Search for the cell housing the specified text and yield its (X, Y) center coordinate. 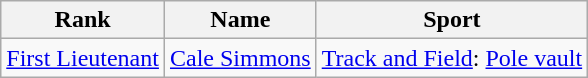
Track and Field: Pole vault (452, 58)
Rank (83, 20)
Sport (452, 20)
Cale Simmons (240, 58)
First Lieutenant (83, 58)
Name (240, 20)
